Output the (x, y) coordinate of the center of the cell containing the given text.  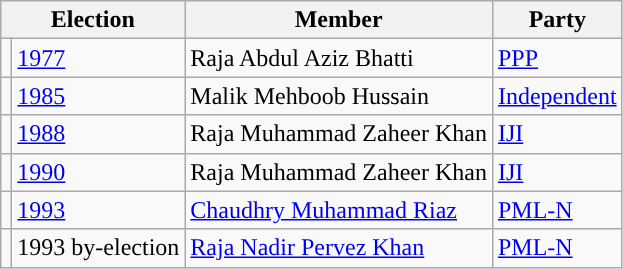
Member (339, 20)
Raja Nadir Pervez Khan (339, 248)
1990 (98, 172)
Malik Mehboob Hussain (339, 96)
PPP (557, 58)
1985 (98, 96)
Independent (557, 96)
1988 (98, 134)
1993 by-election (98, 248)
Party (557, 20)
Raja Abdul Aziz Bhatti (339, 58)
Chaudhry Muhammad Riaz (339, 210)
1977 (98, 58)
1993 (98, 210)
Election (93, 20)
